Capture the cell that displays the provided text and extract its (X, Y) central coordinate. 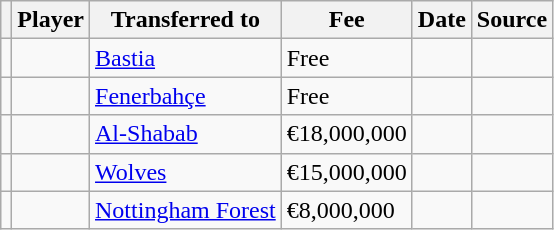
Wolves (186, 172)
€18,000,000 (346, 134)
€8,000,000 (346, 210)
Source (512, 20)
Date (442, 20)
€15,000,000 (346, 172)
Transferred to (186, 20)
Al-Shabab (186, 134)
Bastia (186, 58)
Nottingham Forest (186, 210)
Fee (346, 20)
Player (51, 20)
Fenerbahçe (186, 96)
